Determine the (x, y) coordinate at the center of the cell enclosing the given text.  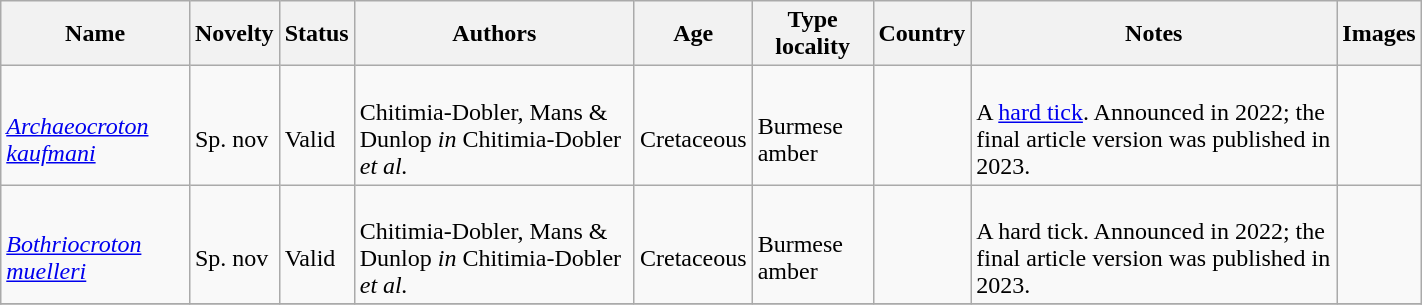
Novelty (234, 34)
Type locality (812, 34)
Notes (1154, 34)
Age (693, 34)
Bothriocroton muelleri (96, 244)
Authors (494, 34)
Archaeocroton kaufmani (96, 126)
Status (316, 34)
Images (1379, 34)
Name (96, 34)
Country (922, 34)
